Capture the cell that displays the provided text and extract its (x, y) central coordinate. 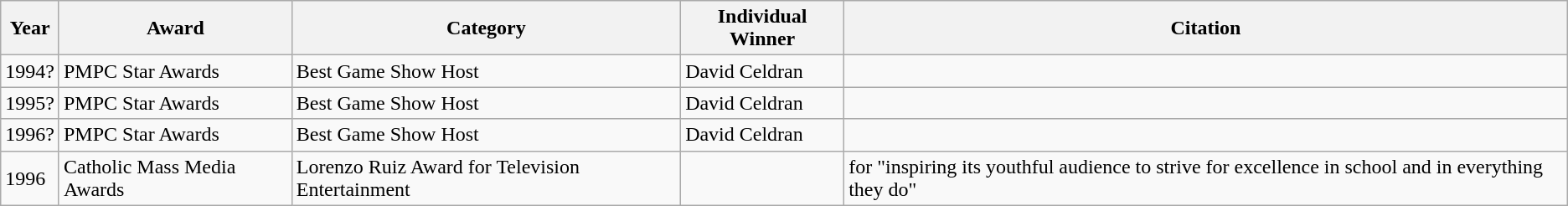
Award (175, 28)
Lorenzo Ruiz Award for Television Entertainment (486, 178)
1996? (30, 135)
Citation (1206, 28)
1994? (30, 71)
Category (486, 28)
Catholic Mass Media Awards (175, 178)
for "inspiring its youthful audience to strive for excellence in school and in everything they do" (1206, 178)
Individual Winner (762, 28)
1996 (30, 178)
Year (30, 28)
1995? (30, 103)
